Output the (x, y) coordinate of the center of the cell containing the given text.  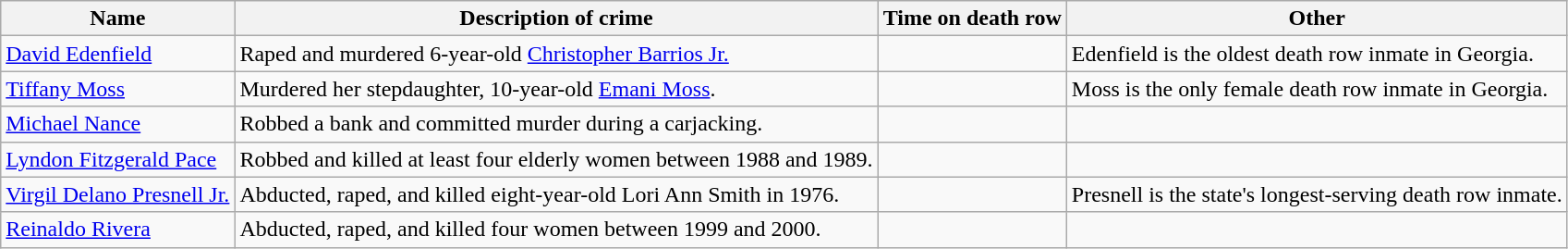
Reinaldo Rivera (118, 230)
Presnell is the state's longest-serving death row inmate. (1317, 194)
Edenfield is the oldest death row inmate in Georgia. (1317, 54)
Abducted, raped, and killed eight-year-old Lori Ann Smith in 1976. (556, 194)
Robbed a bank and committed murder during a carjacking. (556, 124)
Time on death row (972, 19)
Virgil Delano Presnell Jr. (118, 194)
Raped and murdered 6-year-old Christopher Barrios Jr. (556, 54)
David Edenfield (118, 54)
Lyndon Fitzgerald Pace (118, 159)
Abducted, raped, and killed four women between 1999 and 2000. (556, 230)
Description of crime (556, 19)
Robbed and killed at least four elderly women between 1988 and 1989. (556, 159)
Other (1317, 19)
Name (118, 19)
Michael Nance (118, 124)
Moss is the only female death row inmate in Georgia. (1317, 89)
Murdered her stepdaughter, 10-year-old Emani Moss. (556, 89)
Tiffany Moss (118, 89)
